Search for the cell housing the specified text and yield its [x, y] center coordinate. 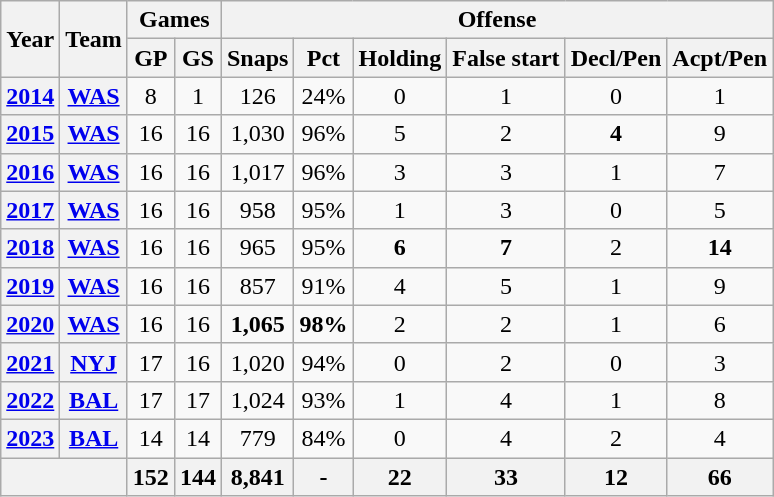
2022 [30, 400]
1,030 [257, 134]
GP [150, 58]
779 [257, 438]
- [324, 477]
66 [720, 477]
1,017 [257, 172]
2016 [30, 172]
2014 [30, 96]
2015 [30, 134]
Team [94, 39]
33 [506, 477]
98% [324, 324]
1,024 [257, 400]
NYJ [94, 362]
1,065 [257, 324]
2023 [30, 438]
False start [506, 58]
24% [324, 96]
8,841 [257, 477]
2018 [30, 248]
2021 [30, 362]
Decl/Pen [616, 58]
965 [257, 248]
12 [616, 477]
Year [30, 39]
958 [257, 210]
Games [174, 20]
857 [257, 286]
144 [198, 477]
Offense [496, 20]
GS [198, 58]
Acpt/Pen [720, 58]
Pct [324, 58]
2019 [30, 286]
2020 [30, 324]
Holding [400, 58]
22 [400, 477]
1,020 [257, 362]
2017 [30, 210]
Snaps [257, 58]
152 [150, 477]
91% [324, 286]
94% [324, 362]
84% [324, 438]
93% [324, 400]
126 [257, 96]
